Detect which cell encompasses the target text, then output its (X, Y) center coordinate. 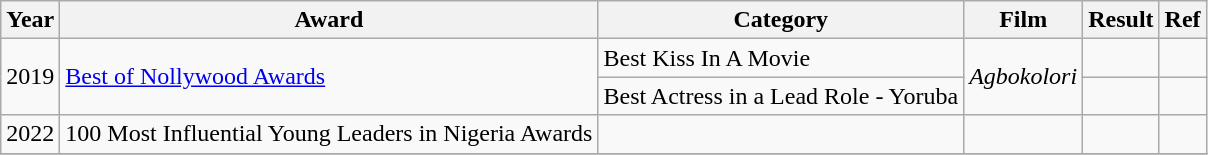
Ref (1182, 20)
Best Actress in a Lead Role - Yoruba (781, 96)
2019 (30, 77)
Best Kiss In A Movie (781, 58)
100 Most Influential Young Leaders in Nigeria Awards (329, 134)
Year (30, 20)
2022 (30, 134)
Film (1024, 20)
Result (1121, 20)
Best of Nollywood Awards (329, 77)
Agbokolori (1024, 77)
Category (781, 20)
Award (329, 20)
